Identify which cell holds the provided text, then report its (x, y) central coordinate. 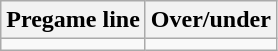
Pregame line (74, 20)
Over/under (210, 20)
